Find where the given text appears and provide that cell's center as [x, y] coordinate. 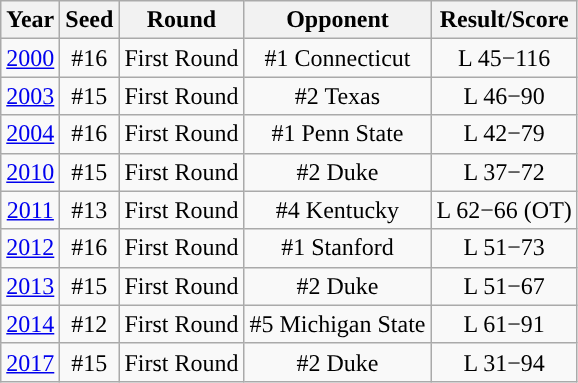
#12 [90, 324]
2012 [30, 248]
L 37−72 [504, 172]
Round [182, 20]
2004 [30, 134]
Year [30, 20]
2010 [30, 172]
2000 [30, 58]
Result/Score [504, 20]
2013 [30, 286]
L 61−91 [504, 324]
#1 Connecticut [338, 58]
Opponent [338, 20]
2017 [30, 362]
L 62−66 (OT) [504, 210]
#4 Kentucky [338, 210]
Seed [90, 20]
2014 [30, 324]
2003 [30, 96]
L 51−73 [504, 248]
#13 [90, 210]
2011 [30, 210]
#1 Stanford [338, 248]
#5 Michigan State [338, 324]
#2 Texas [338, 96]
L 31−94 [504, 362]
L 45−116 [504, 58]
#1 Penn State [338, 134]
L 46−90 [504, 96]
L 51−67 [504, 286]
L 42−79 [504, 134]
